Provide the [x, y] coordinate of the cell's center where the given text is located.  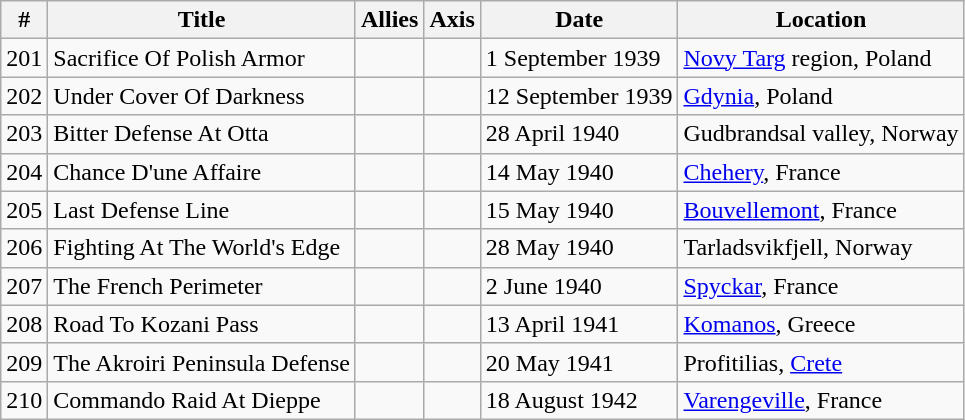
Gudbrandsal valley, Norway [821, 134]
2 June 1940 [579, 286]
207 [24, 286]
Bouvellemont, France [821, 210]
# [24, 20]
20 May 1941 [579, 362]
Commando Raid At Dieppe [202, 400]
206 [24, 248]
Allies [389, 20]
Under Cover Of Darkness [202, 96]
Chance D'une Affaire [202, 172]
Fighting At The World's Edge [202, 248]
203 [24, 134]
201 [24, 58]
18 August 1942 [579, 400]
Chehery, France [821, 172]
The French Perimeter [202, 286]
Last Defense Line [202, 210]
Novy Targ region, Poland [821, 58]
15 May 1940 [579, 210]
28 April 1940 [579, 134]
204 [24, 172]
Varengeville, France [821, 400]
Road To Kozani Pass [202, 324]
Title [202, 20]
Spyckar, France [821, 286]
Axis [452, 20]
12 September 1939 [579, 96]
205 [24, 210]
1 September 1939 [579, 58]
Location [821, 20]
208 [24, 324]
202 [24, 96]
Komanos, Greece [821, 324]
210 [24, 400]
209 [24, 362]
Profitilias, Crete [821, 362]
Sacrifice Of Polish Armor [202, 58]
13 April 1941 [579, 324]
Tarladsvikfjell, Norway [821, 248]
Date [579, 20]
14 May 1940 [579, 172]
28 May 1940 [579, 248]
Bitter Defense At Otta [202, 134]
Gdynia, Poland [821, 96]
The Akroiri Peninsula Defense [202, 362]
